Find where the given text appears and provide that cell's center as (X, Y) coordinate. 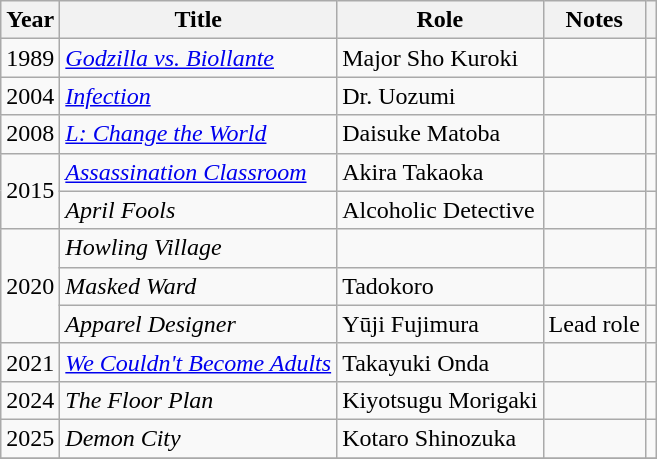
Masked Ward (198, 286)
Alcoholic Detective (440, 210)
Notes (594, 20)
L: Change the World (198, 134)
Title (198, 20)
Howling Village (198, 248)
Major Sho Kuroki (440, 58)
Godzilla vs. Biollante (198, 58)
Dr. Uozumi (440, 96)
Infection (198, 96)
Akira Takaoka (440, 172)
Role (440, 20)
April Fools (198, 210)
2015 (30, 191)
Year (30, 20)
Lead role (594, 324)
Apparel Designer (198, 324)
Kotaro Shinozuka (440, 438)
Assassination Classroom (198, 172)
We Couldn't Become Adults (198, 362)
Tadokoro (440, 286)
2008 (30, 134)
2024 (30, 400)
The Floor Plan (198, 400)
1989 (30, 58)
Demon City (198, 438)
2020 (30, 286)
Kiyotsugu Morigaki (440, 400)
Takayuki Onda (440, 362)
Yūji Fujimura (440, 324)
Daisuke Matoba (440, 134)
2021 (30, 362)
2004 (30, 96)
2025 (30, 438)
